For the text-containing cell, return its midpoint in (x, y) coordinate format. 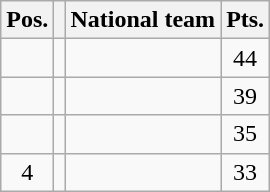
Pts. (246, 20)
National team (143, 20)
4 (28, 172)
Pos. (28, 20)
35 (246, 134)
33 (246, 172)
44 (246, 58)
39 (246, 96)
